Extract the [X, Y] coordinate from the center of the cell holding the provided text.  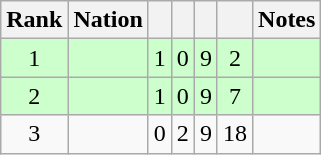
3 [34, 134]
7 [234, 96]
Rank [34, 20]
Notes [287, 20]
18 [234, 134]
Nation [108, 20]
